Output the (x, y) coordinate of the center of the cell containing the given text.  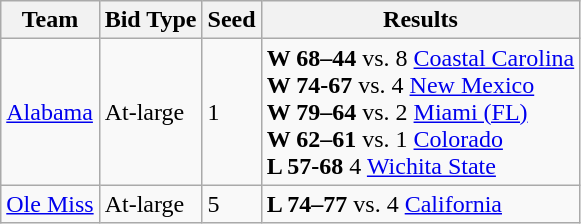
L 74–77 vs. 4 California (420, 204)
5 (232, 204)
1 (232, 112)
Seed (232, 20)
Results (420, 20)
Ole Miss (50, 204)
W 68–44 vs. 8 Coastal CarolinaW 74-67 vs. 4 New Mexico W 79–64 vs. 2 Miami (FL)W 62–61 vs. 1 ColoradoL 57-68 4 Wichita State (420, 112)
Team (50, 20)
Alabama (50, 112)
Bid Type (150, 20)
